Scan for the cell matching the given text and deliver its (x, y) coordinate at center. 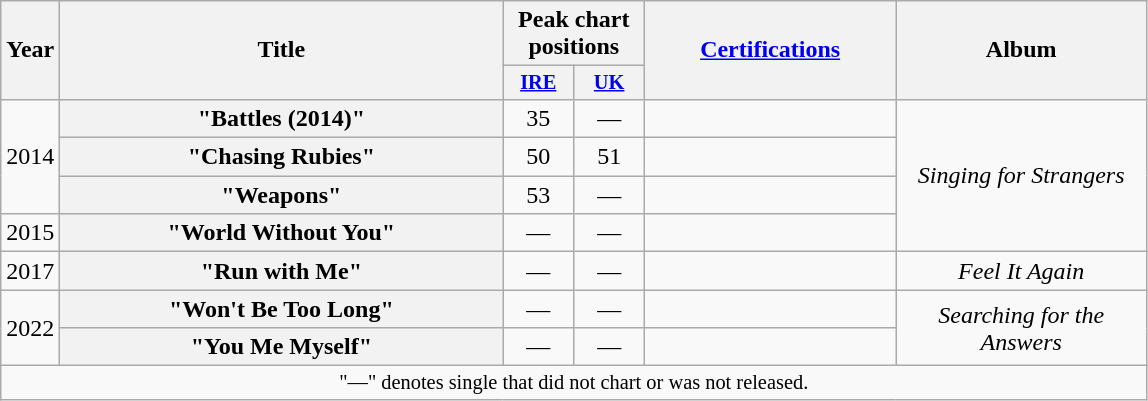
"You Me Myself" (282, 347)
2017 (30, 271)
"Battles (2014)" (282, 118)
"Chasing Rubies" (282, 157)
Peak chart positions (574, 34)
Year (30, 50)
IRE (538, 83)
51 (610, 157)
2014 (30, 156)
53 (538, 195)
"Run with Me" (282, 271)
35 (538, 118)
"—" denotes single that did not chart or was not released. (574, 383)
2022 (30, 328)
Album (1022, 50)
50 (538, 157)
Singing for Strangers (1022, 175)
Certifications (770, 50)
"World Without You" (282, 233)
2015 (30, 233)
Feel It Again (1022, 271)
UK (610, 83)
"Won't Be Too Long" (282, 309)
"Weapons" (282, 195)
Searching for the Answers (1022, 328)
Title (282, 50)
